Search for the cell housing the specified text and yield its (x, y) center coordinate. 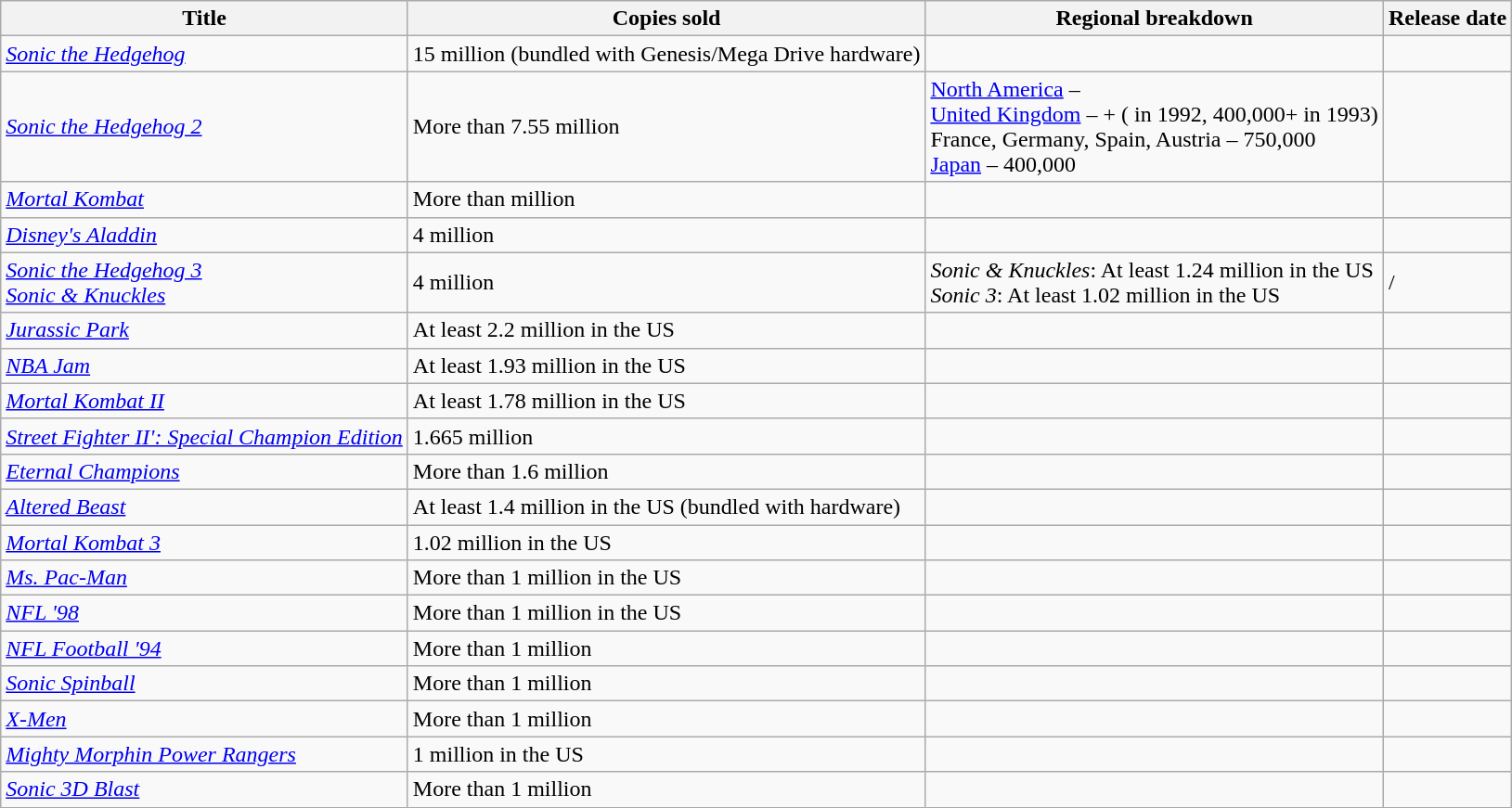
Sonic Spinball (204, 684)
Sonic the Hedgehog 3 Sonic & Knuckles (204, 282)
At least 1.4 million in the US (bundled with hardware) (666, 507)
Eternal Champions (204, 471)
NFL Football '94 (204, 648)
Release date (1447, 19)
Regional breakdown (1155, 19)
At least 2.2 million in the US (666, 330)
1 million in the US (666, 754)
Altered Beast (204, 507)
At least 1.93 million in the US (666, 366)
Copies sold (666, 19)
Street Fighter II': Special Champion Edition (204, 436)
Mighty Morphin Power Rangers (204, 754)
Sonic the Hedgehog (204, 54)
1.665 million (666, 436)
Sonic 3D Blast (204, 789)
X-Men (204, 719)
Mortal Kombat II (204, 401)
Title (204, 19)
Mortal Kombat (204, 199)
1.02 million in the US (666, 543)
Ms. Pac-Man (204, 578)
Jurassic Park (204, 330)
North America – United Kingdom – + ( in 1992, 400,000+ in 1993) France, Germany, Spain, Austria – 750,000 Japan – 400,000 (1155, 126)
More than 7.55 million (666, 126)
/ (1447, 282)
More than million (666, 199)
Mortal Kombat 3 (204, 543)
More than 1.6 million (666, 471)
Sonic & Knuckles: At least 1.24 million in the USSonic 3: At least 1.02 million in the US (1155, 282)
Sonic the Hedgehog 2 (204, 126)
At least 1.78 million in the US (666, 401)
15 million (bundled with Genesis/Mega Drive hardware) (666, 54)
NFL '98 (204, 613)
NBA Jam (204, 366)
Disney's Aladdin (204, 235)
